Identify which cell holds the provided text, then report its (X, Y) central coordinate. 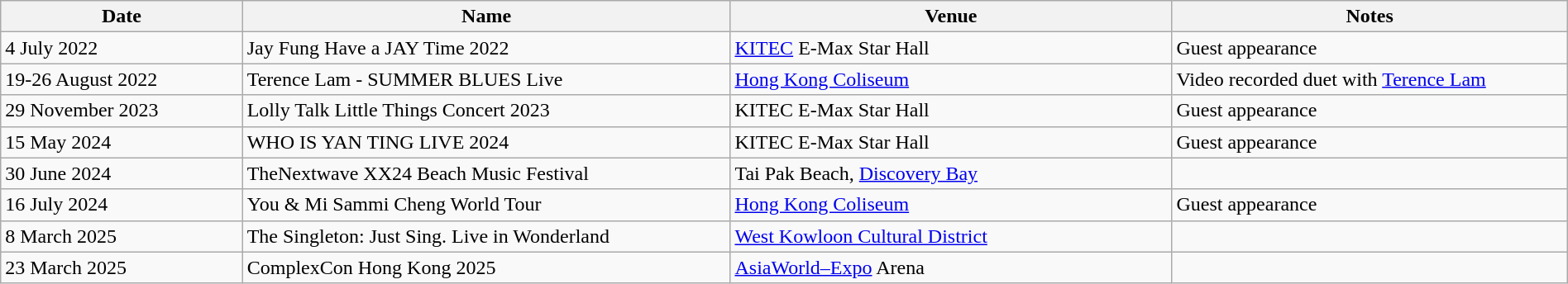
23 March 2025 (122, 267)
Tai Pak Beach, Discovery Bay (951, 173)
The Singleton: Just Sing. Live in Wonderland (486, 236)
15 May 2024 (122, 142)
16 July 2024 (122, 205)
30 June 2024 (122, 173)
19-26 August 2022 (122, 79)
ComplexCon Hong Kong 2025 (486, 267)
8 March 2025 (122, 236)
TheNextwave XX24 Beach Music Festival (486, 173)
Video recorded duet with Terence Lam (1370, 79)
Name (486, 17)
Terence Lam - SUMMER BLUES Live (486, 79)
AsiaWorld–Expo Arena (951, 267)
29 November 2023 (122, 111)
You & Mi Sammi Cheng World Tour (486, 205)
WHO IS YAN TING LIVE 2024 (486, 142)
Date (122, 17)
West Kowloon Cultural District (951, 236)
Venue (951, 17)
Notes (1370, 17)
4 July 2022 (122, 48)
Jay Fung Have a JAY Time 2022 (486, 48)
Lolly Talk Little Things Concert 2023 (486, 111)
